Identify which cell holds the provided text, then report its [x, y] central coordinate. 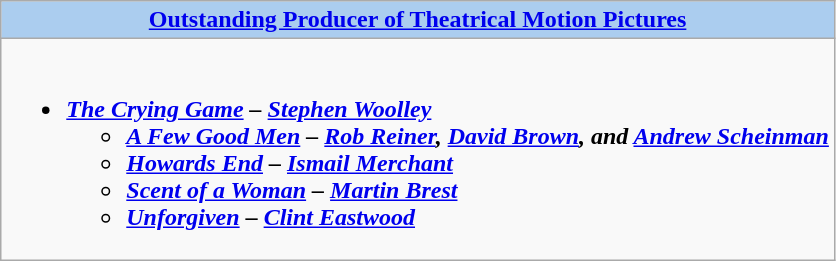
Outstanding Producer of Theatrical Motion Pictures [418, 20]
